From the cell containing the given text, extract its center point as [x, y] coordinate. 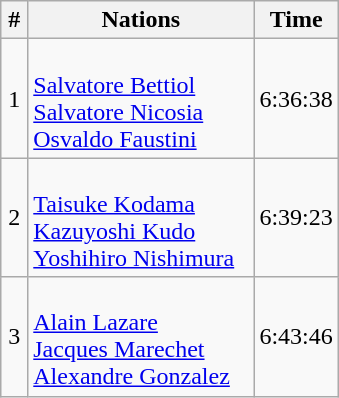
6:43:46 [296, 336]
2 [14, 218]
1 [14, 98]
Nations [141, 20]
6:39:23 [296, 218]
Alain LazareJacques MarechetAlexandre Gonzalez [141, 336]
Taisuke KodamaKazuyoshi KudoYoshihiro Nishimura [141, 218]
# [14, 20]
Salvatore BettiolSalvatore NicosiaOsvaldo Faustini [141, 98]
6:36:38 [296, 98]
Time [296, 20]
3 [14, 336]
